Locate the cell with the specified text and output its (x, y) center coordinate. 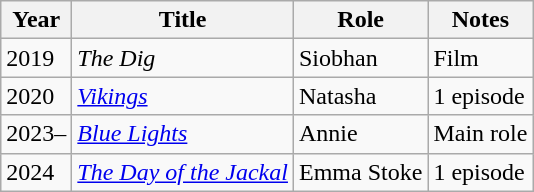
2024 (36, 172)
Role (360, 20)
Emma Stoke (360, 172)
Main role (480, 134)
Notes (480, 20)
Annie (360, 134)
2023– (36, 134)
Vikings (183, 96)
Siobhan (360, 58)
2019 (36, 58)
Year (36, 20)
The Dig (183, 58)
Natasha (360, 96)
Film (480, 58)
Title (183, 20)
2020 (36, 96)
Blue Lights (183, 134)
The Day of the Jackal (183, 172)
